Identify which cell holds the provided text, then report its [x, y] central coordinate. 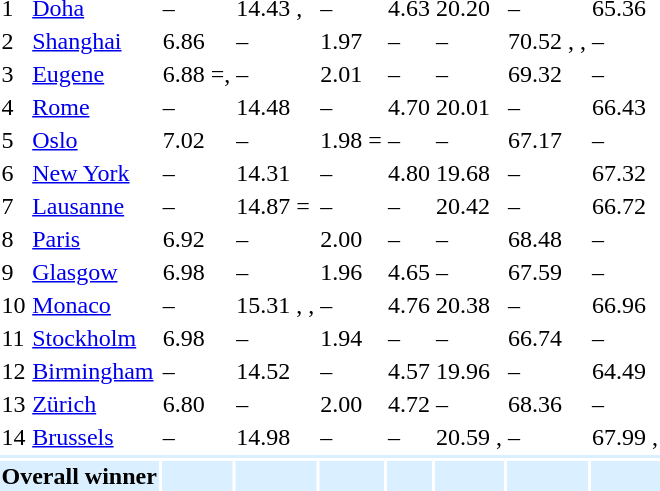
12 [14, 371]
4.72 [408, 404]
6.80 [196, 404]
2.01 [352, 74]
66.74 [546, 338]
6.92 [196, 239]
68.48 [546, 239]
Shanghai [95, 41]
66.43 [624, 107]
14.52 [276, 371]
14.48 [276, 107]
1.94 [352, 338]
64.49 [624, 371]
1.97 [352, 41]
Glasgow [95, 272]
Eugene [95, 74]
4.80 [408, 173]
14.31 [276, 173]
1.98 = [352, 140]
Birmingham [95, 371]
10 [14, 305]
9 [14, 272]
8 [14, 239]
4.76 [408, 305]
6.86 [196, 41]
4.70 [408, 107]
67.32 [624, 173]
19.68 [468, 173]
67.59 [546, 272]
19.96 [468, 371]
Stockholm [95, 338]
Monaco [95, 305]
7 [14, 206]
Brussels [95, 437]
5 [14, 140]
Oslo [95, 140]
70.52 , , [546, 41]
2 [14, 41]
4.65 [408, 272]
14.98 [276, 437]
13 [14, 404]
69.32 [546, 74]
14.87 = [276, 206]
66.72 [624, 206]
67.99 , [624, 437]
4.57 [408, 371]
Paris [95, 239]
14 [14, 437]
Lausanne [95, 206]
1.96 [352, 272]
67.17 [546, 140]
20.01 [468, 107]
20.38 [468, 305]
66.96 [624, 305]
6.88 =, [196, 74]
4 [14, 107]
68.36 [546, 404]
3 [14, 74]
New York [95, 173]
Overall winner [79, 476]
15.31 , , [276, 305]
20.42 [468, 206]
11 [14, 338]
Zürich [95, 404]
Rome [95, 107]
6 [14, 173]
20.59 , [468, 437]
7.02 [196, 140]
